Capture the cell that displays the provided text and extract its (x, y) central coordinate. 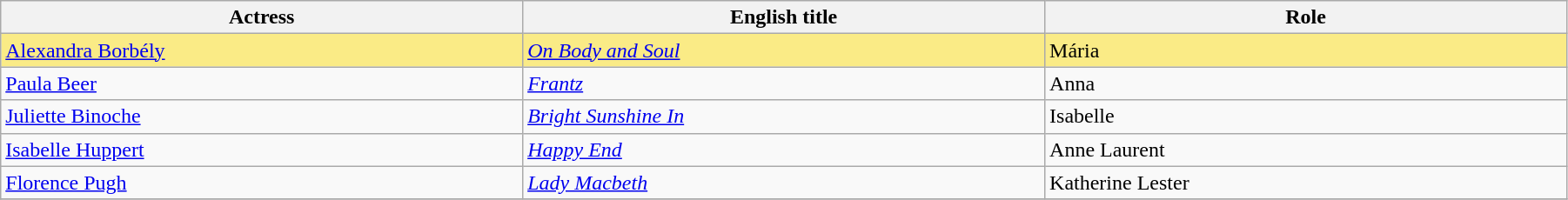
Florence Pugh (262, 183)
Katherine Lester (1306, 183)
Paula Beer (262, 83)
Juliette Binoche (262, 117)
Lady Macbeth (784, 183)
Role (1306, 17)
Isabelle (1306, 117)
English title (784, 17)
Isabelle Huppert (262, 150)
Bright Sunshine In (784, 117)
Anna (1306, 83)
Mária (1306, 50)
Frantz (784, 83)
Anne Laurent (1306, 150)
On Body and Soul (784, 50)
Happy End (784, 150)
Alexandra Borbély (262, 50)
Actress (262, 17)
